Detect which cell encompasses the target text, then output its [X, Y] center coordinate. 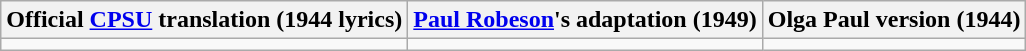
Official CPSU translation (1944 lyrics) [204, 20]
Olga Paul version (1944) [894, 20]
Paul Robeson's adaptation (1949) [585, 20]
